Locate the cell with the specified text and output its [x, y] center coordinate. 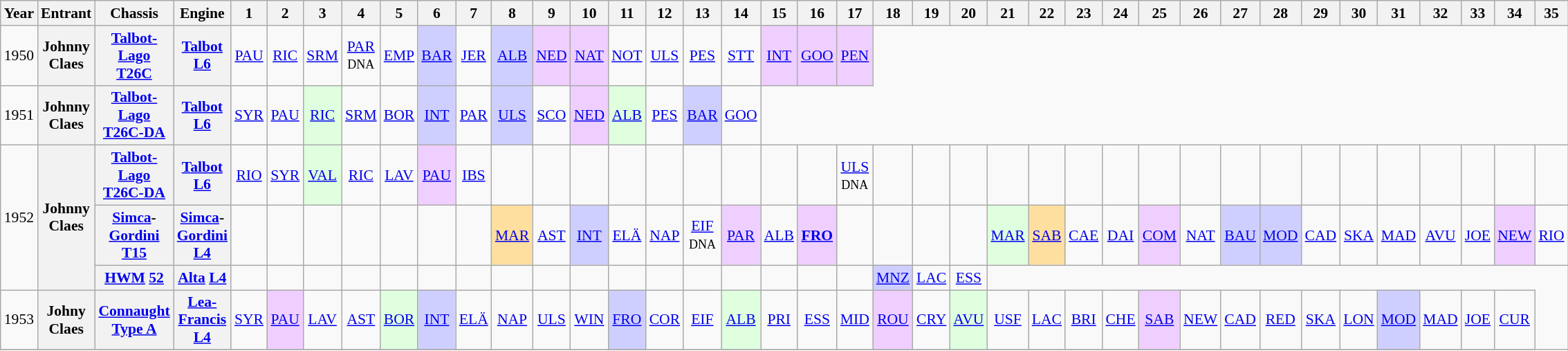
3 [322, 13]
9 [551, 13]
SCO [551, 115]
28 [1281, 13]
31 [1399, 13]
13 [703, 13]
DAI [1120, 235]
16 [818, 13]
1951 [19, 115]
20 [968, 13]
CAE [1083, 235]
LON [1358, 320]
18 [893, 13]
Alta L4 [202, 278]
27 [1240, 13]
MNZ [893, 278]
EIF [703, 320]
6 [437, 13]
RED [1281, 320]
4 [361, 13]
33 [1477, 13]
CUR [1515, 320]
PEN [855, 55]
26 [1201, 13]
Chassis [134, 13]
PARDNA [361, 55]
1953 [19, 320]
29 [1321, 13]
COM [1159, 235]
Entrant [66, 13]
Engine [202, 13]
5 [400, 13]
15 [779, 13]
32 [1440, 13]
BRI [1083, 320]
7 [474, 13]
1950 [19, 55]
VAL [322, 176]
Talbot-Lago T26C [134, 55]
17 [855, 13]
1 [249, 13]
19 [931, 13]
10 [589, 13]
12 [665, 13]
EMP [400, 55]
ULSDNA [855, 176]
Year [19, 13]
MID [855, 320]
Connaught Type A [134, 320]
25 [1159, 13]
WIN [589, 320]
USF [1007, 320]
PRI [779, 320]
IBS [474, 176]
22 [1047, 13]
Simca-Gordini L4 [202, 235]
34 [1515, 13]
BAU [1240, 235]
30 [1358, 13]
JER [474, 55]
NOT [627, 55]
ROU [893, 320]
11 [627, 13]
35 [1551, 13]
24 [1120, 13]
1952 [19, 217]
8 [512, 13]
Simca-Gordini T15 [134, 235]
23 [1083, 13]
21 [1007, 13]
CHE [1120, 320]
Johny Claes [66, 320]
EIFDNA [703, 235]
COR [665, 320]
2 [285, 13]
STT [741, 55]
14 [741, 13]
Lea-Francis L4 [202, 320]
CRY [931, 320]
HWM 52 [134, 278]
